Find where the given text appears and provide that cell's center as [x, y] coordinate. 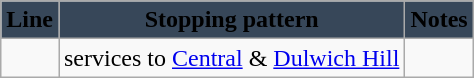
services to Central & Dulwich Hill [231, 58]
Stopping pattern [231, 20]
Line [30, 20]
Notes [439, 20]
